Detect which cell encompasses the target text, then output its (X, Y) center coordinate. 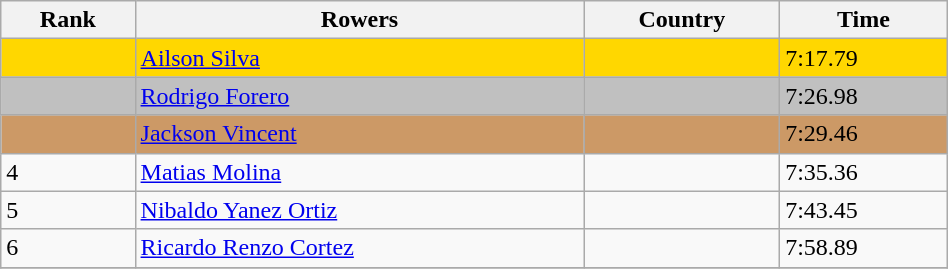
7:43.45 (864, 210)
Country (682, 20)
6 (68, 248)
Ricardo Renzo Cortez (360, 248)
7:58.89 (864, 248)
7:35.36 (864, 172)
Nibaldo Yanez Ortiz (360, 210)
Ailson Silva (360, 58)
Time (864, 20)
5 (68, 210)
Rank (68, 20)
Matias Molina (360, 172)
Jackson Vincent (360, 134)
Rodrigo Forero (360, 96)
4 (68, 172)
7:17.79 (864, 58)
7:29.46 (864, 134)
7:26.98 (864, 96)
Rowers (360, 20)
